Detect which cell encompasses the target text, then output its [X, Y] center coordinate. 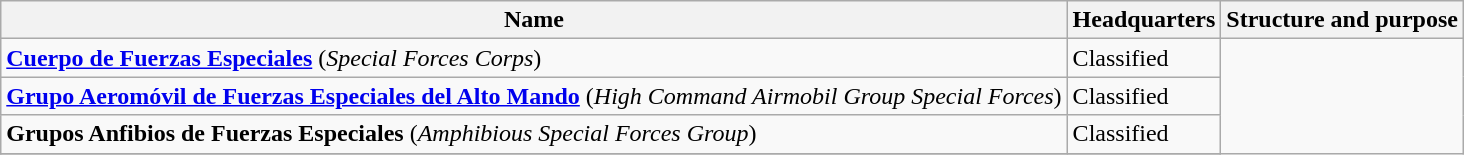
Grupos Anfibios de Fuerzas Especiales (Amphibious Special Forces Group) [534, 134]
Cuerpo de Fuerzas Especiales (Special Forces Corps) [534, 58]
Grupo Aeromóvil de Fuerzas Especiales del Alto Mando (High Command Airmobil Group Special Forces) [534, 96]
Headquarters [1144, 20]
Structure and purpose [1342, 20]
Name [534, 20]
